Find where the given text appears and provide that cell's center as (X, Y) coordinate. 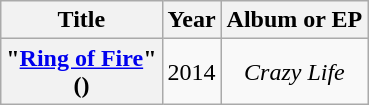
"Ring of Fire"() (82, 72)
Title (82, 20)
Crazy Life (294, 72)
Album or EP (294, 20)
2014 (192, 72)
Year (192, 20)
